Locate the cell with the specified text and output its (x, y) center coordinate. 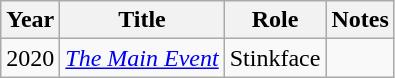
The Main Event (142, 58)
Year (30, 20)
Title (142, 20)
Role (275, 20)
Notes (360, 20)
Stinkface (275, 58)
2020 (30, 58)
